For the text-containing cell, return its midpoint in (x, y) coordinate format. 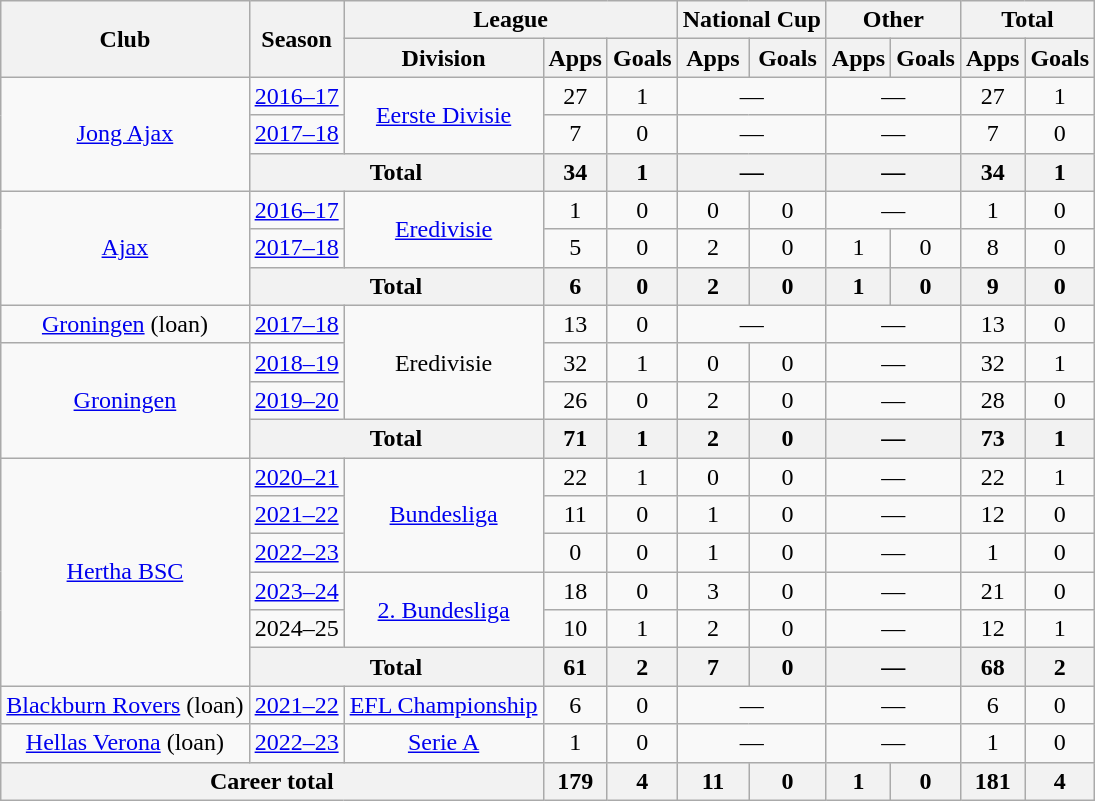
EFL Championship (444, 705)
Hellas Verona (loan) (125, 743)
Groningen (125, 400)
Hertha BSC (125, 572)
9 (992, 286)
Groningen (loan) (125, 324)
Division (444, 58)
Other (893, 20)
18 (575, 591)
61 (575, 667)
League (510, 20)
179 (575, 781)
Club (125, 39)
2024–25 (296, 629)
3 (713, 591)
68 (992, 667)
5 (575, 248)
181 (992, 781)
Jong Ajax (125, 134)
71 (575, 438)
2019–20 (296, 400)
2. Bundesliga (444, 610)
Blackburn Rovers (loan) (125, 705)
2023–24 (296, 591)
73 (992, 438)
Eerste Divisie (444, 115)
2020–21 (296, 477)
Career total (272, 781)
28 (992, 400)
Serie A (444, 743)
Season (296, 39)
2018–19 (296, 362)
8 (992, 248)
National Cup (752, 20)
26 (575, 400)
21 (992, 591)
Bundesliga (444, 515)
Ajax (125, 248)
10 (575, 629)
